Capture the cell that displays the provided text and extract its [X, Y] central coordinate. 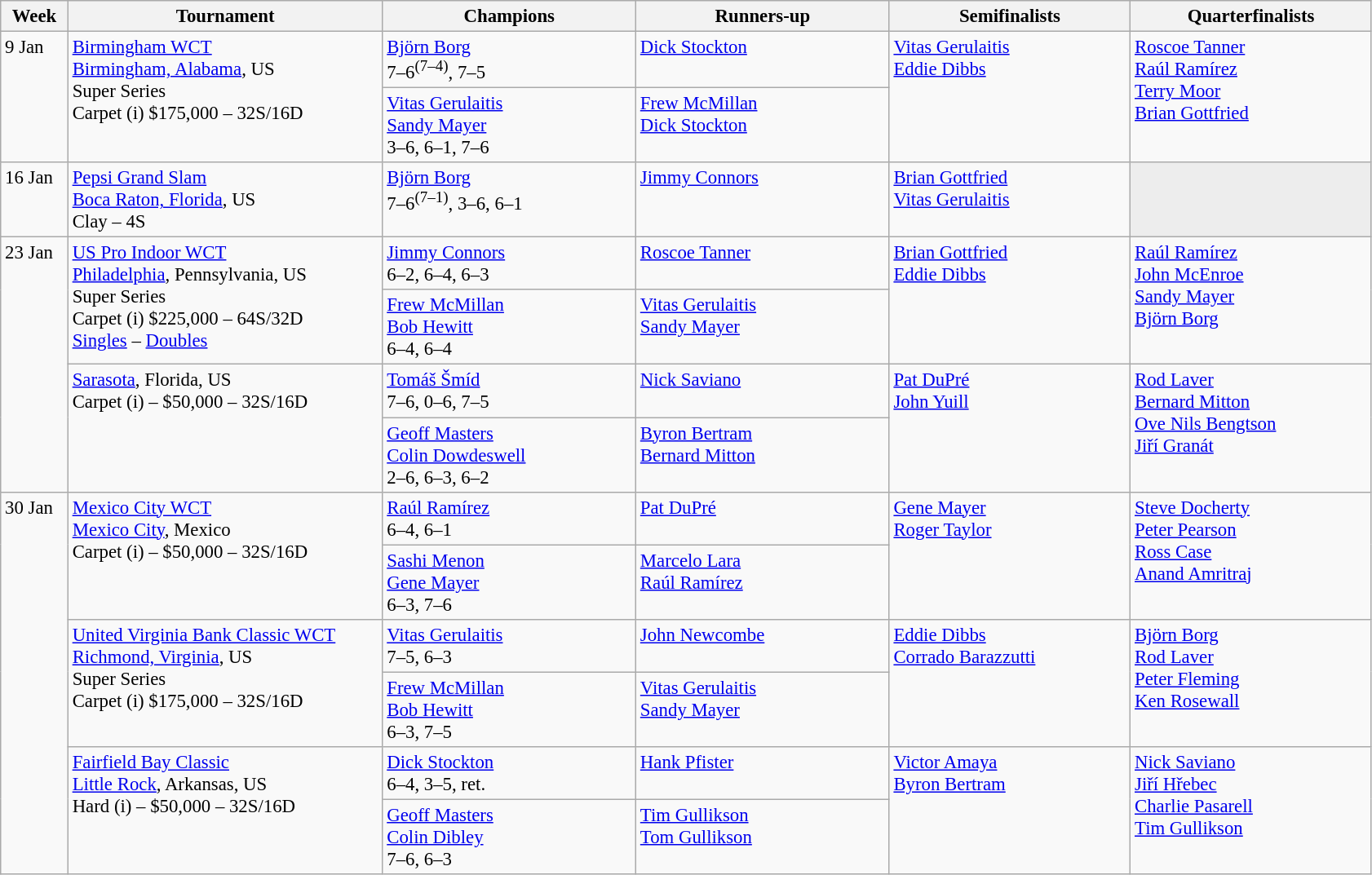
Vitas Gerulaitis Sandy Mayer 3–6, 6–1, 7–6 [509, 126]
Steve Docherty Peter Pearson Ross Case Anand Amritraj [1251, 555]
Runners-up [763, 16]
Sashi Menon Gene Mayer 6–3, 7–6 [509, 582]
Pepsi Grand Slam Boca Raton, Florida, US Clay – 4S [225, 200]
Raúl Ramírez 6–4, 6–1 [509, 519]
Tomáš Šmíd 7–6, 0–6, 7–5 [509, 391]
Eddie Dibbs Corrado Barazzutti [1010, 683]
Champions [509, 16]
Björn Borg Rod Laver Peter Fleming Ken Rosewall [1251, 683]
Byron Bertram Bernard Mitton [763, 455]
Geoff Masters Colin Dibley 7–6, 6–3 [509, 837]
23 Jan [34, 365]
Roscoe Tanner [763, 264]
Nick Saviano [763, 391]
Pat DuPré [763, 519]
Geoff Masters Colin Dowdeswell 2–6, 6–3, 6–2 [509, 455]
Week [34, 16]
Jimmy Connors 6–2, 6–4, 6–3 [509, 264]
Hank Pfister [763, 773]
Frew McMillan Bob Hewitt 6–3, 7–5 [509, 709]
Björn Borg 7–6(7–1), 3–6, 6–1 [509, 200]
Tim Gullikson Tom Gullikson [763, 837]
Nick Saviano Jiří Hřebec Charlie Pasarell Tim Gullikson [1251, 811]
Vitas Gerulaitis 7–5, 6–3 [509, 646]
9 Jan [34, 98]
Frew McMillan Dick Stockton [763, 126]
Vitas Gerulaitis Eddie Dibbs [1010, 98]
Marcelo Lara Raúl Ramírez [763, 582]
Semifinalists [1010, 16]
Mexico City WCT Mexico City, Mexico Carpet (i) – $50,000 – 32S/16D [225, 555]
Roscoe Tanner Raúl Ramírez Terry Moor Brian Gottfried [1251, 98]
Pat DuPré John Yuill [1010, 428]
Dick Stockton 6–4, 3–5, ret. [509, 773]
Birmingham WCT Birmingham, Alabama, US Super Series Carpet (i) $175,000 – 32S/16D [225, 98]
Brian Gottfried Eddie Dibbs [1010, 301]
US Pro Indoor WCT Philadelphia, Pennsylvania, US Super Series Carpet (i) $225,000 – 64S/32D Singles – Doubles [225, 301]
Tournament [225, 16]
Dick Stockton [763, 60]
30 Jan [34, 683]
Quarterfinalists [1251, 16]
Raúl Ramírez John McEnroe Sandy Mayer Björn Borg [1251, 301]
Rod Laver Bernard Mitton Ove Nils Bengtson Jiří Granát [1251, 428]
Frew McMillan Bob Hewitt 6–4, 6–4 [509, 328]
Jimmy Connors [763, 200]
Brian Gottfried Vitas Gerulaitis [1010, 200]
16 Jan [34, 200]
Björn Borg 7–6(7–4), 7–5 [509, 60]
Gene Mayer Roger Taylor [1010, 555]
Sarasota, Florida, US Carpet (i) – $50,000 – 32S/16D [225, 428]
United Virginia Bank Classic WCT Richmond, Virginia, US Super Series Carpet (i) $175,000 – 32S/16D [225, 683]
John Newcombe [763, 646]
Fairfield Bay Classic Little Rock, Arkansas, US Hard (i) – $50,000 – 32S/16D [225, 811]
Victor Amaya Byron Bertram [1010, 811]
